Identify which cell holds the provided text, then report its (X, Y) central coordinate. 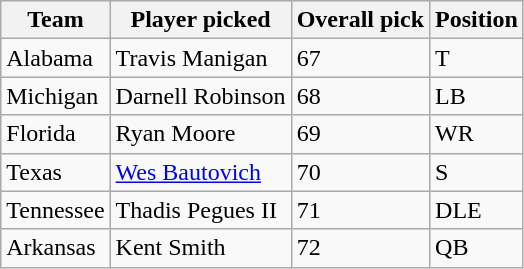
Ryan Moore (200, 134)
Michigan (56, 96)
72 (360, 248)
Arkansas (56, 248)
Thadis Pegues II (200, 210)
WR (477, 134)
69 (360, 134)
Player picked (200, 20)
Alabama (56, 58)
T (477, 58)
Travis Manigan (200, 58)
Darnell Robinson (200, 96)
71 (360, 210)
Overall pick (360, 20)
QB (477, 248)
70 (360, 172)
Texas (56, 172)
DLE (477, 210)
Team (56, 20)
Tennessee (56, 210)
LB (477, 96)
67 (360, 58)
S (477, 172)
Kent Smith (200, 248)
Florida (56, 134)
Wes Bautovich (200, 172)
Position (477, 20)
68 (360, 96)
